Search for the cell housing the specified text and yield its (X, Y) center coordinate. 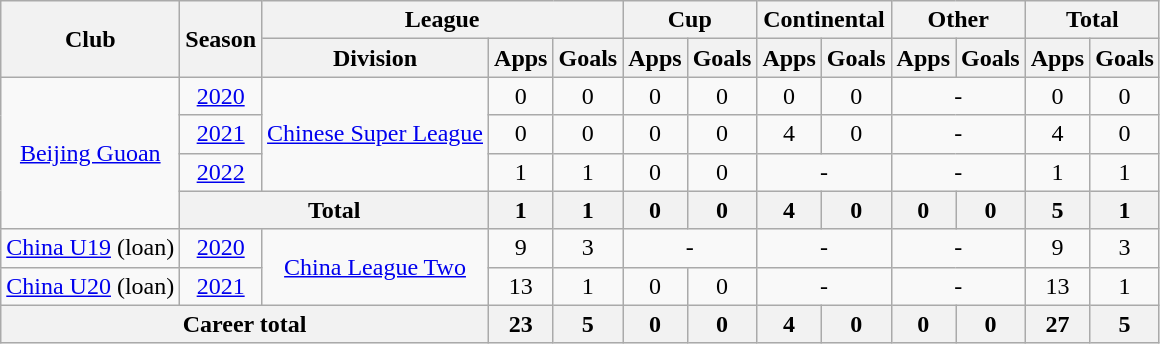
Season (221, 39)
Chinese Super League (376, 134)
27 (1057, 324)
Division (376, 58)
League (442, 20)
23 (521, 324)
Beijing Guoan (90, 153)
China U19 (loan) (90, 248)
Other (958, 20)
China U20 (loan) (90, 286)
Club (90, 39)
China League Two (376, 267)
2022 (221, 172)
Career total (245, 324)
Continental (824, 20)
Cup (690, 20)
